Detect which cell encompasses the target text, then output its (x, y) center coordinate. 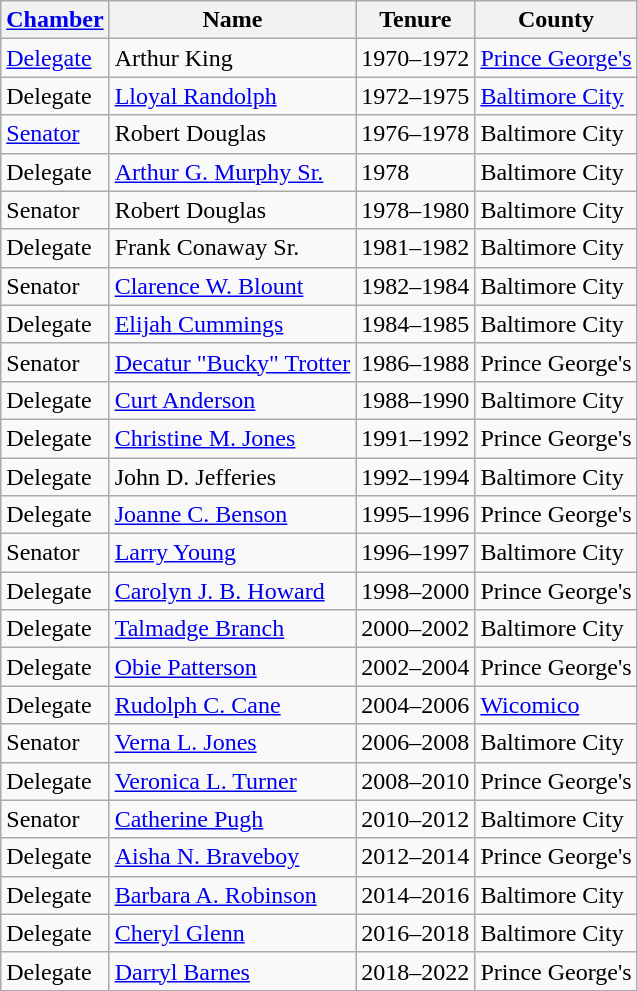
2006–2008 (416, 743)
Aisha N. Braveboy (232, 857)
John D. Jefferies (232, 477)
1976–1978 (416, 134)
1972–1975 (416, 96)
Joanne C. Benson (232, 515)
Carolyn J. B. Howard (232, 591)
2008–2010 (416, 781)
Arthur King (232, 58)
Verna L. Jones (232, 743)
2004–2006 (416, 705)
Catherine Pugh (232, 819)
Name (232, 20)
2016–2018 (416, 933)
Decatur "Bucky" Trotter (232, 362)
Obie Patterson (232, 667)
Veronica L. Turner (232, 781)
2000–2002 (416, 629)
1981–1982 (416, 248)
Frank Conaway Sr. (232, 248)
2002–2004 (416, 667)
1978 (416, 172)
1995–1996 (416, 515)
2010–2012 (416, 819)
1978–1980 (416, 210)
1992–1994 (416, 477)
Cheryl Glenn (232, 933)
County (556, 20)
Curt Anderson (232, 400)
1986–1988 (416, 362)
2018–2022 (416, 971)
Tenure (416, 20)
1996–1997 (416, 553)
2012–2014 (416, 857)
Arthur G. Murphy Sr. (232, 172)
Darryl Barnes (232, 971)
Rudolph C. Cane (232, 705)
Christine M. Jones (232, 438)
1982–1984 (416, 286)
Barbara A. Robinson (232, 895)
Wicomico (556, 705)
Clarence W. Blount (232, 286)
Larry Young (232, 553)
1984–1985 (416, 324)
Elijah Cummings (232, 324)
Chamber (55, 20)
Lloyal Randolph (232, 96)
Talmadge Branch (232, 629)
1988–1990 (416, 400)
1991–1992 (416, 438)
1970–1972 (416, 58)
2014–2016 (416, 895)
1998–2000 (416, 591)
